Return the [X, Y] coordinate for the center point of the cell that contains the specified text.  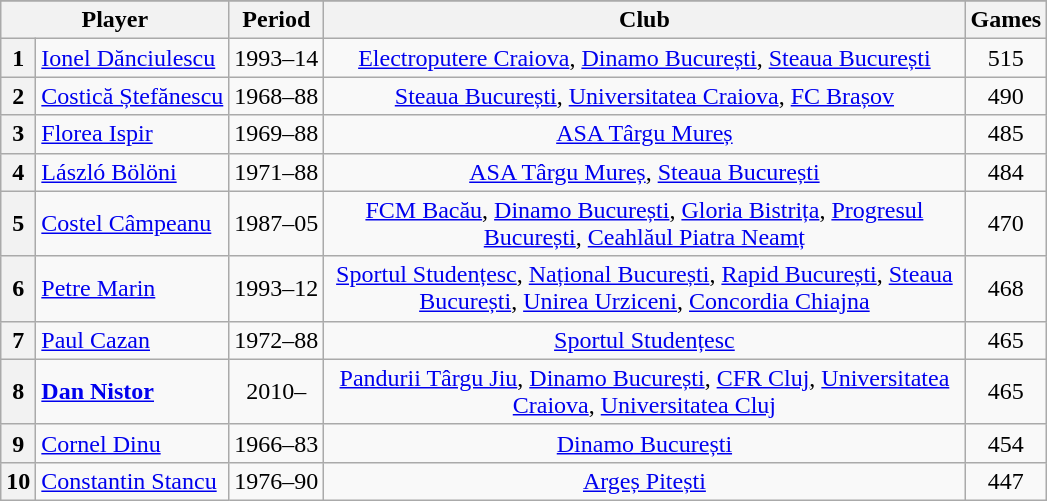
490 [1006, 96]
484 [1006, 172]
10 [18, 481]
Paul Cazan [132, 340]
Games [1006, 20]
Steaua București, Universitatea Craiova, FC Brașov [644, 96]
FCM Bacău, Dinamo București, Gloria Bistrița, Progresul București, Ceahlăul Piatra Neamț [644, 224]
Sportul Studențesc [644, 340]
Dinamo București [644, 443]
1966–83 [276, 443]
9 [18, 443]
Constantin Stancu [132, 481]
447 [1006, 481]
1 [18, 58]
2010– [276, 392]
3 [18, 134]
6 [18, 288]
Florea Ispir [132, 134]
Pandurii Târgu Jiu, Dinamo București, CFR Cluj, Universitatea Craiova, Universitatea Cluj [644, 392]
1993–14 [276, 58]
515 [1006, 58]
468 [1006, 288]
5 [18, 224]
1993–12 [276, 288]
Argeș Pitești [644, 481]
7 [18, 340]
Petre Marin [132, 288]
Club [644, 20]
1976–90 [276, 481]
Cornel Dinu [132, 443]
8 [18, 392]
Ionel Dănciulescu [132, 58]
Dan Nistor [132, 392]
1968–88 [276, 96]
Player [115, 20]
1987–05 [276, 224]
2 [18, 96]
4 [18, 172]
454 [1006, 443]
Costică Ștefănescu [132, 96]
1972–88 [276, 340]
1969–88 [276, 134]
ASA Târgu Mureș [644, 134]
470 [1006, 224]
1971–88 [276, 172]
ASA Târgu Mureș, Steaua București [644, 172]
Period [276, 20]
László Bölöni [132, 172]
Sportul Studențesc, Național București, Rapid București, Steaua București, Unirea Urziceni, Concordia Chiajna [644, 288]
Costel Câmpeanu [132, 224]
Electroputere Craiova, Dinamo București, Steaua București [644, 58]
485 [1006, 134]
